From the cell containing the given text, extract its center point as [X, Y] coordinate. 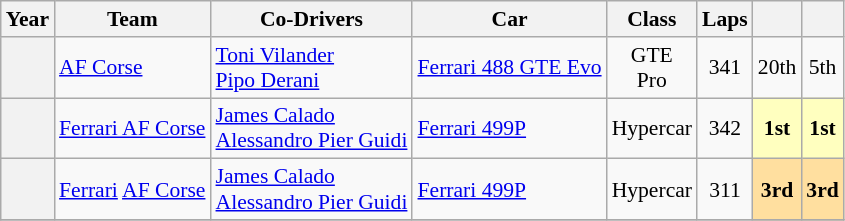
Car [509, 19]
AF Corse [132, 68]
Toni Vilander Pipo Derani [311, 68]
GTEPro [652, 68]
311 [725, 190]
342 [725, 128]
Year [28, 19]
Ferrari 488 GTE Evo [509, 68]
20th [778, 68]
Team [132, 19]
Laps [725, 19]
Class [652, 19]
5th [822, 68]
341 [725, 68]
Co-Drivers [311, 19]
